Locate the cell with the specified text and output its [X, Y] center coordinate. 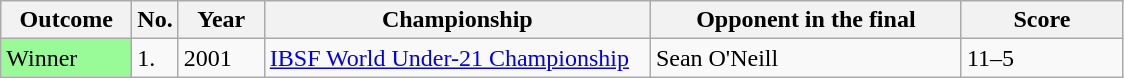
11–5 [1042, 58]
Outcome [66, 20]
Sean O'Neill [806, 58]
2001 [221, 58]
1. [155, 58]
Championship [457, 20]
Score [1042, 20]
No. [155, 20]
Opponent in the final [806, 20]
IBSF World Under-21 Championship [457, 58]
Winner [66, 58]
Year [221, 20]
